From the cell containing the given text, extract its center point as (x, y) coordinate. 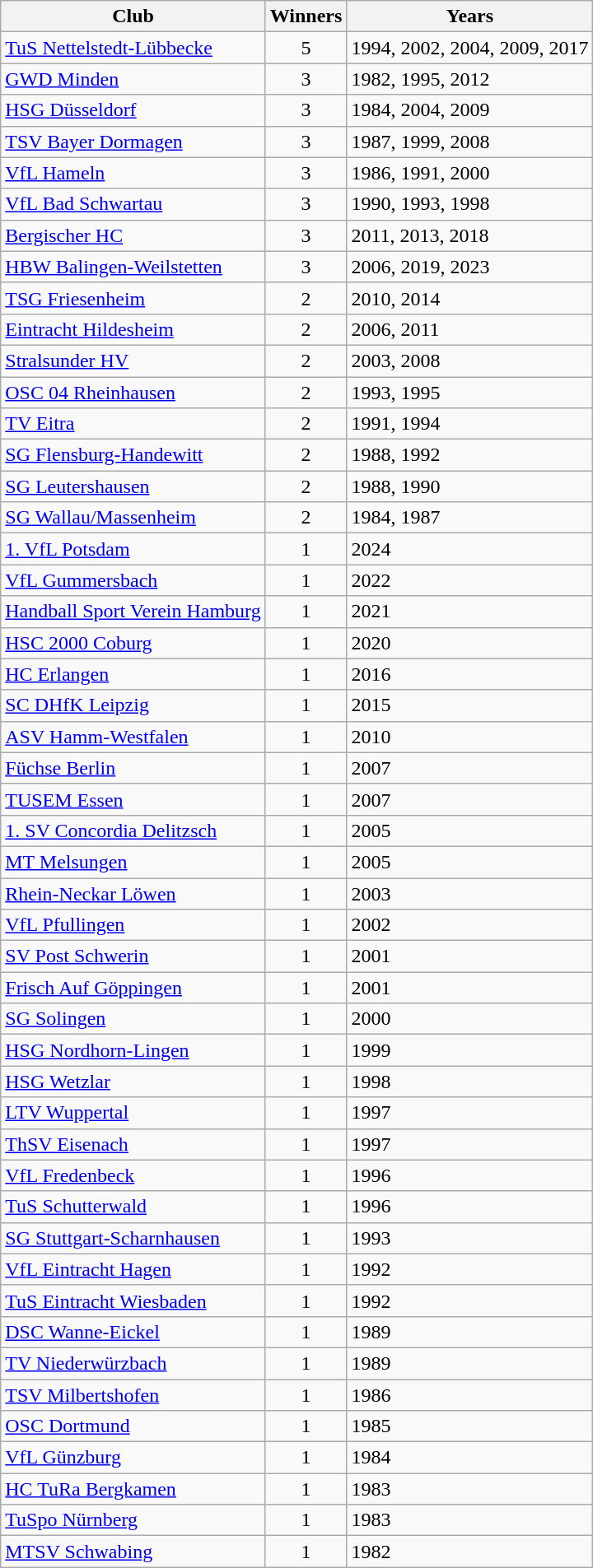
2010 (469, 737)
SG Wallau/Massenheim (133, 518)
2016 (469, 674)
1988, 1990 (469, 486)
Handball Sport Verein Hamburg (133, 612)
2003, 2008 (469, 361)
VfL Pfullingen (133, 925)
HSG Wetzlar (133, 1082)
HSC 2000 Coburg (133, 643)
HSG Düsseldorf (133, 110)
SG Stuttgart-Scharnhausen (133, 1238)
VfL Eintracht Hagen (133, 1269)
TUSEM Essen (133, 799)
TV Niederwürzbach (133, 1363)
2011, 2013, 2018 (469, 235)
SV Post Schwerin (133, 956)
TuSpo Nürnberg (133, 1520)
DSC Wanne-Eickel (133, 1332)
2006, 2019, 2023 (469, 267)
HSG Nordhorn-Lingen (133, 1050)
1993 (469, 1238)
VfL Fredenbeck (133, 1175)
2021 (469, 612)
SG Solingen (133, 1019)
1984 (469, 1458)
ThSV Eisenach (133, 1144)
SC DHfK Leipzig (133, 705)
Years (469, 16)
1993, 1995 (469, 393)
1. SV Concordia Delitzsch (133, 831)
1990, 1993, 1998 (469, 204)
OSC 04 Rheinhausen (133, 393)
Club (133, 16)
ASV Hamm-Westfalen (133, 737)
1986 (469, 1395)
HC Erlangen (133, 674)
1988, 1992 (469, 455)
5 (306, 48)
1994, 2002, 2004, 2009, 2017 (469, 48)
TSV Milbertshofen (133, 1395)
2000 (469, 1019)
1998 (469, 1082)
VfL Gummersbach (133, 580)
SG Flensburg-Handewitt (133, 455)
HC TuRa Bergkamen (133, 1489)
MTSV Schwabing (133, 1552)
2003 (469, 893)
Eintracht Hildesheim (133, 329)
1987, 1999, 2008 (469, 142)
2022 (469, 580)
2020 (469, 643)
TSG Friesenheim (133, 298)
LTV Wuppertal (133, 1113)
TV Eitra (133, 424)
1985 (469, 1426)
TSV Bayer Dormagen (133, 142)
Stralsunder HV (133, 361)
TuS Nettelstedt-Lübbecke (133, 48)
2024 (469, 549)
2010, 2014 (469, 298)
1999 (469, 1050)
OSC Dortmund (133, 1426)
1982, 1995, 2012 (469, 79)
GWD Minden (133, 79)
1984, 2004, 2009 (469, 110)
VfL Hameln (133, 173)
1982 (469, 1552)
1984, 1987 (469, 518)
2002 (469, 925)
TuS Schutterwald (133, 1207)
2006, 2011 (469, 329)
SG Leutershausen (133, 486)
Füchse Berlin (133, 768)
HBW Balingen-Weilstetten (133, 267)
MT Melsungen (133, 862)
Bergischer HC (133, 235)
Winners (306, 16)
1. VfL Potsdam (133, 549)
TuS Eintracht Wiesbaden (133, 1300)
1986, 1991, 2000 (469, 173)
Frisch Auf Göppingen (133, 988)
VfL Bad Schwartau (133, 204)
1991, 1994 (469, 424)
Rhein-Neckar Löwen (133, 893)
VfL Günzburg (133, 1458)
2015 (469, 705)
